Scan for the cell matching the given text and deliver its [X, Y] coordinate at center. 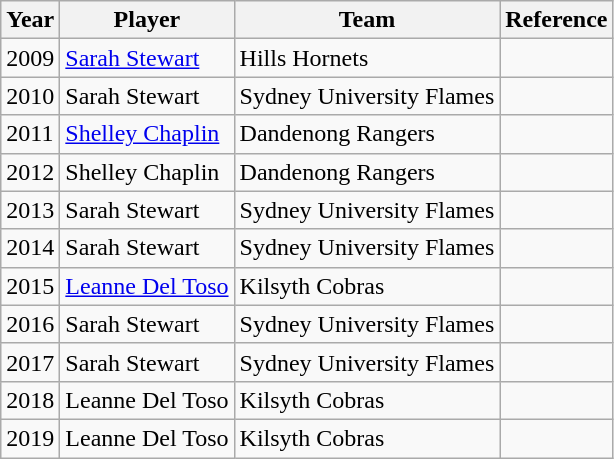
2012 [30, 172]
2018 [30, 400]
Team [367, 20]
2017 [30, 362]
Reference [556, 20]
2009 [30, 58]
2016 [30, 324]
2013 [30, 210]
2015 [30, 286]
Player [147, 20]
2019 [30, 438]
2010 [30, 96]
2011 [30, 134]
Year [30, 20]
2014 [30, 248]
Hills Hornets [367, 58]
